Provide the [x, y] coordinate of the cell's center where the given text is located.  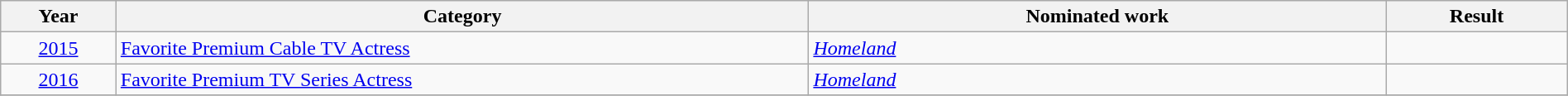
2015 [59, 48]
Favorite Premium Cable TV Actress [462, 48]
Favorite Premium TV Series Actress [462, 79]
Year [59, 17]
Nominated work [1097, 17]
Category [462, 17]
2016 [59, 79]
Result [1477, 17]
